Scan for the cell matching the given text and deliver its (X, Y) coordinate at center. 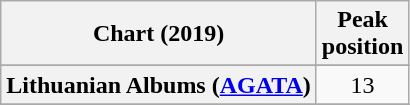
Chart (2019) (159, 34)
13 (362, 85)
Lithuanian Albums (AGATA) (159, 85)
Peakposition (362, 34)
